Provide the [x, y] coordinate of the cell's center where the given text is located.  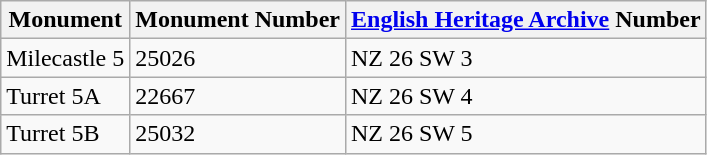
Monument Number [238, 20]
NZ 26 SW 5 [526, 134]
25032 [238, 134]
NZ 26 SW 3 [526, 58]
22667 [238, 96]
Turret 5A [66, 96]
Turret 5B [66, 134]
Milecastle 5 [66, 58]
25026 [238, 58]
English Heritage Archive Number [526, 20]
Monument [66, 20]
NZ 26 SW 4 [526, 96]
